Scan for the cell matching the given text and deliver its (X, Y) coordinate at center. 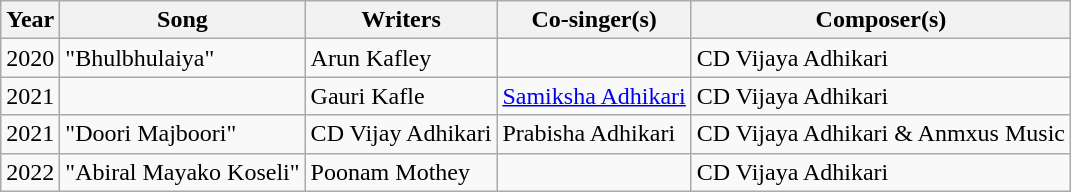
"Abiral Mayako Koseli" (182, 172)
2020 (30, 58)
Gauri Kafle (401, 96)
Year (30, 20)
Arun Kafley (401, 58)
Samiksha Adhikari (594, 96)
Song (182, 20)
Co-singer(s) (594, 20)
Poonam Mothey (401, 172)
Composer(s) (880, 20)
CD Vijay Adhikari (401, 134)
"Bhulbhulaiya" (182, 58)
Writers (401, 20)
CD Vijaya Adhikari & Anmxus Music (880, 134)
"Doori Majboori" (182, 134)
2022 (30, 172)
Prabisha Adhikari (594, 134)
